Provide the [X, Y] coordinate of the cell's center where the given text is located.  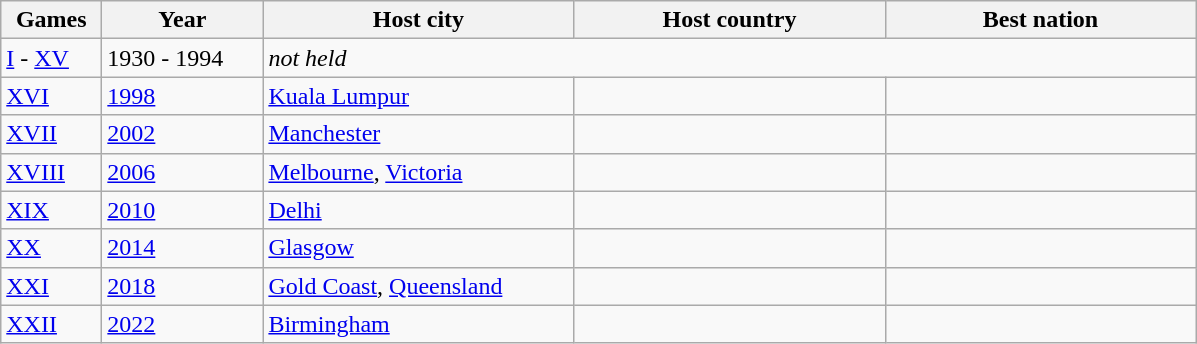
Kuala Lumpur [418, 96]
2022 [182, 324]
Delhi [418, 210]
Glasgow [418, 248]
2006 [182, 172]
I - XV [52, 58]
XVII [52, 134]
XXI [52, 286]
2002 [182, 134]
2010 [182, 210]
Host country [730, 20]
1930 - 1994 [182, 58]
2014 [182, 248]
Melbourne, Victoria [418, 172]
Games [52, 20]
XVIII [52, 172]
XIX [52, 210]
Best nation [1040, 20]
Birmingham [418, 324]
Host city [418, 20]
2018 [182, 286]
Manchester [418, 134]
Gold Coast, Queensland [418, 286]
not held [730, 58]
Year [182, 20]
XX [52, 248]
1998 [182, 96]
XVI [52, 96]
XXII [52, 324]
